Determine the (x, y) coordinate at the center of the cell enclosing the given text.  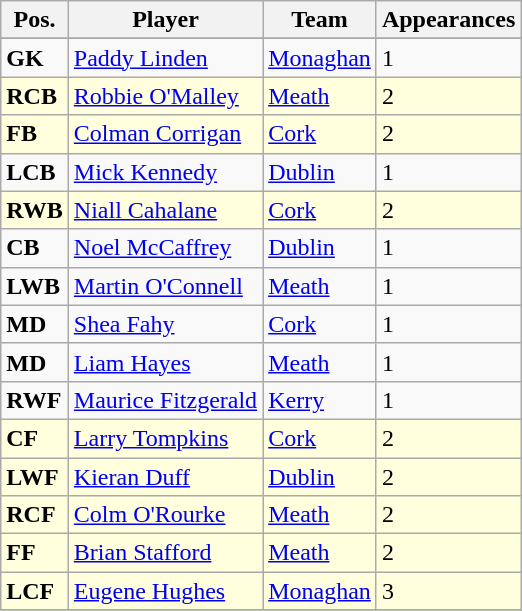
Brian Stafford (165, 553)
LCB (35, 172)
FB (35, 134)
FF (35, 553)
Player (165, 20)
Colman Corrigan (165, 134)
LCF (35, 591)
Colm O'Rourke (165, 515)
Appearances (448, 20)
LWF (35, 477)
Noel McCaffrey (165, 248)
CB (35, 248)
3 (448, 591)
Paddy Linden (165, 58)
Kieran Duff (165, 477)
RCF (35, 515)
Liam Hayes (165, 362)
LWB (35, 286)
RWF (35, 400)
Mick Kennedy (165, 172)
Niall Cahalane (165, 210)
Pos. (35, 20)
RCB (35, 96)
Robbie O'Malley (165, 96)
GK (35, 58)
RWB (35, 210)
Eugene Hughes (165, 591)
Larry Tompkins (165, 438)
Martin O'Connell (165, 286)
Shea Fahy (165, 324)
Kerry (320, 400)
Team (320, 20)
CF (35, 438)
Maurice Fitzgerald (165, 400)
